Locate the cell with the specified text and output its [x, y] center coordinate. 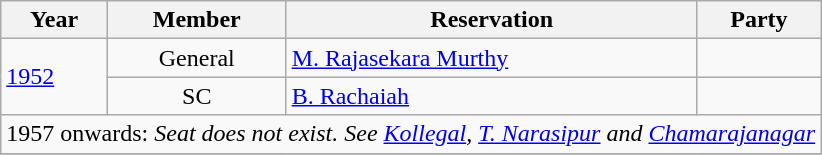
B. Rachaiah [492, 96]
SC [196, 96]
1957 onwards: Seat does not exist. See Kollegal, T. Narasipur and Chamarajanagar [411, 134]
Year [54, 20]
1952 [54, 77]
M. Rajasekara Murthy [492, 58]
Reservation [492, 20]
General [196, 58]
Member [196, 20]
Party [758, 20]
